Pinpoint the cell where the given text exists, returning its (X, Y) midpoint coordinate. 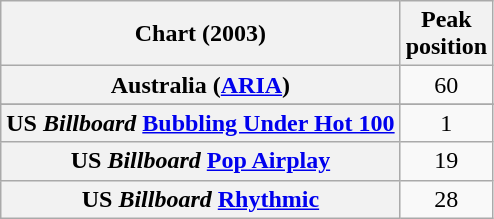
1 (446, 123)
Australia (ARIA) (200, 85)
US Billboard Pop Airplay (200, 161)
US Billboard Bubbling Under Hot 100 (200, 123)
60 (446, 85)
Peakposition (446, 34)
28 (446, 199)
US Billboard Rhythmic (200, 199)
Chart (2003) (200, 34)
19 (446, 161)
